Scan for the cell matching the given text and deliver its [X, Y] coordinate at center. 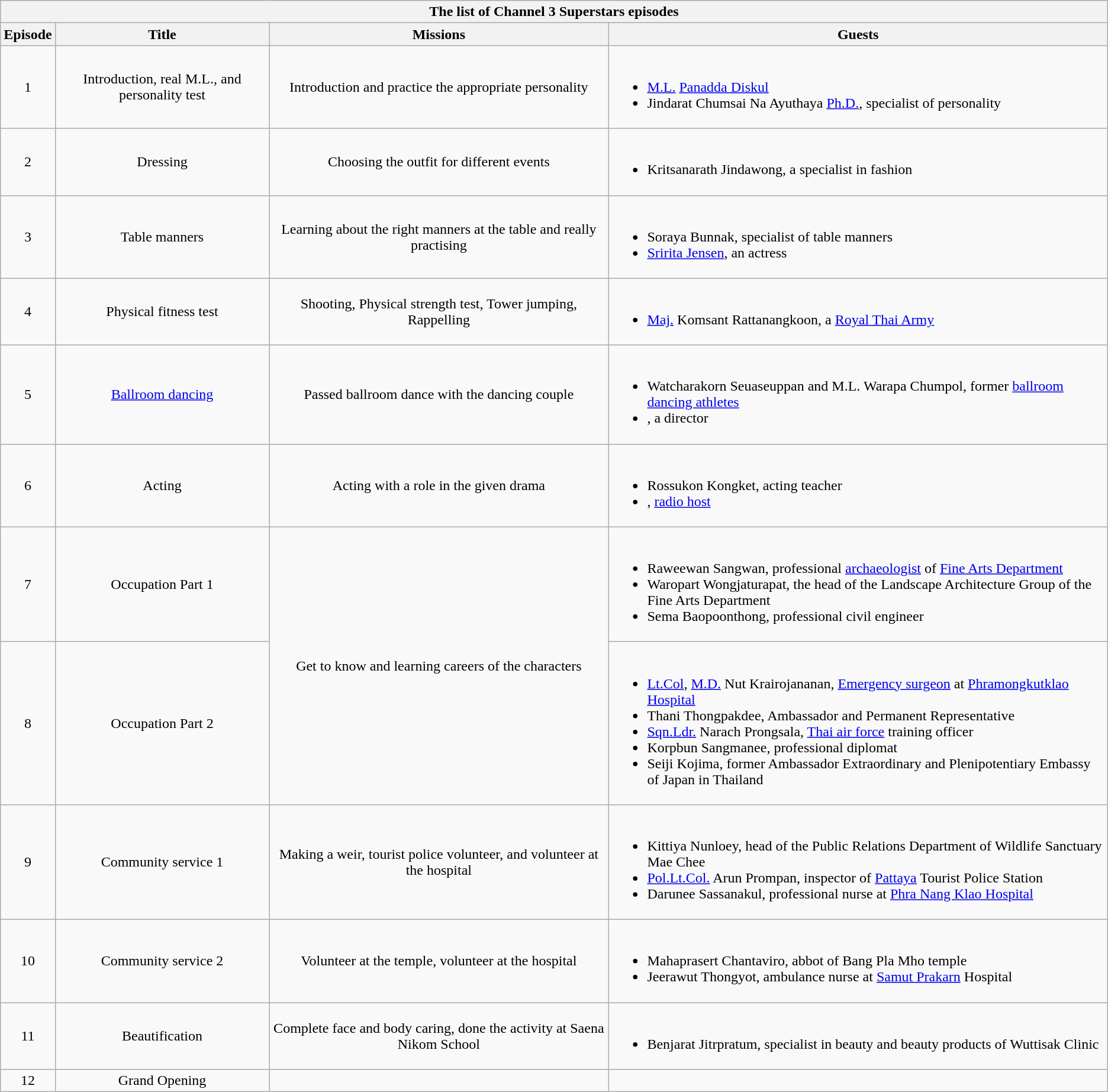
9 [28, 862]
Maj. Komsant Rattanangkoon, a Royal Thai Army [858, 311]
Community service 2 [162, 961]
Mahaprasert Chantaviro, abbot of Bang Pla Mho templeJeerawut Thongyot, ambulance nurse at Samut Prakarn Hospital [858, 961]
Occupation Part 1 [162, 584]
Benjarat Jitrpratum, specialist in beauty and beauty products of Wuttisak Clinic [858, 1036]
Learning about the right manners at the table and really practising [439, 237]
Acting with a role in the given drama [439, 485]
Beautification [162, 1036]
Missions [439, 34]
8 [28, 723]
Community service 1 [162, 862]
6 [28, 485]
1 [28, 87]
2 [28, 162]
10 [28, 961]
5 [28, 394]
3 [28, 237]
Choosing the outfit for different events [439, 162]
Occupation Part 2 [162, 723]
Grand Opening [162, 1081]
7 [28, 584]
Ballroom dancing [162, 394]
Rossukon Kongket, acting teacher, radio host [858, 485]
M.L. Panadda DiskulJindarat Chumsai Na Ayuthaya Ph.D., specialist of personality [858, 87]
11 [28, 1036]
Passed ballroom dance with the dancing couple [439, 394]
Episode [28, 34]
12 [28, 1081]
Soraya Bunnak, specialist of table mannersSririta Jensen, an actress [858, 237]
Acting [162, 485]
4 [28, 311]
Get to know and learning careers of the characters [439, 665]
Introduction and practice the appropriate personality [439, 87]
Watcharakorn Seuaseuppan and M.L. Warapa Chumpol, former ballroom dancing athletes, a director [858, 394]
Making a weir, tourist police volunteer, and volunteer at the hospital [439, 862]
Kritsanarath Jindawong, a specialist in fashion [858, 162]
Guests [858, 34]
Shooting, Physical strength test, Tower jumping, Rappelling [439, 311]
Volunteer at the temple, volunteer at the hospital [439, 961]
Dressing [162, 162]
Complete face and body caring, done the activity at Saena Nikom School [439, 1036]
Introduction, real M.L., and personality test [162, 87]
Title [162, 34]
The list of Channel 3 Superstars episodes [554, 12]
Table manners [162, 237]
Physical fitness test [162, 311]
